Pinpoint the cell where the given text exists, returning its (x, y) midpoint coordinate. 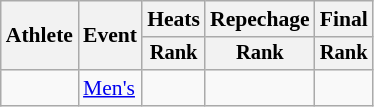
Men's (110, 88)
Event (110, 36)
Repechage (260, 19)
Heats (174, 19)
Athlete (40, 36)
Final (344, 19)
